Scan for the cell matching the given text and deliver its [X, Y] coordinate at center. 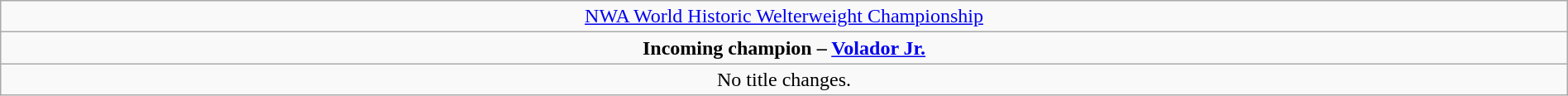
No title changes. [784, 79]
NWA World Historic Welterweight Championship [784, 17]
Incoming champion – Volador Jr. [784, 48]
